Provide the [X, Y] coordinate of the cell's center where the given text is located.  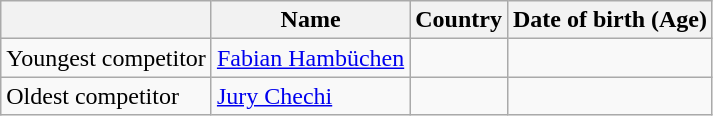
Fabian Hambüchen [310, 58]
Name [310, 20]
Jury Chechi [310, 96]
Oldest competitor [106, 96]
Date of birth (Age) [610, 20]
Country [459, 20]
Youngest competitor [106, 58]
